Provide the [x, y] coordinate of the cell's center where the given text is located.  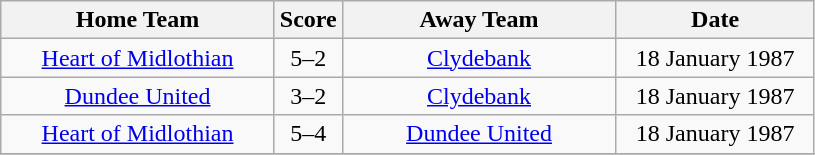
Date [716, 20]
5–4 [308, 134]
Home Team [138, 20]
5–2 [308, 58]
Away Team [479, 20]
3–2 [308, 96]
Score [308, 20]
